Detect which cell encompasses the target text, then output its [X, Y] center coordinate. 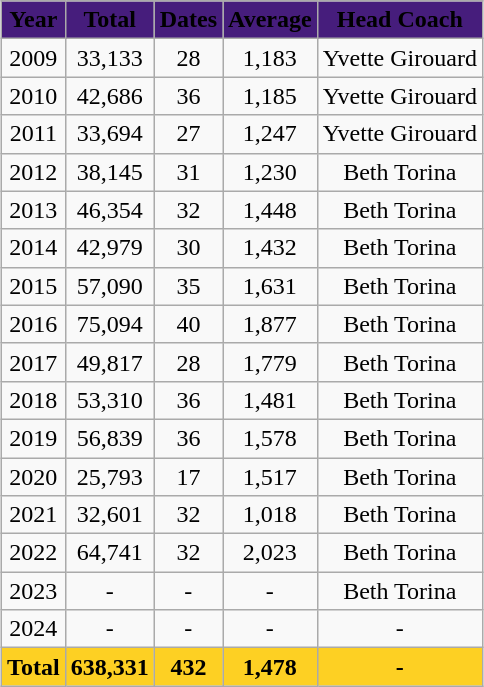
64,741 [110, 553]
33,694 [110, 134]
2010 [34, 96]
2,023 [270, 553]
42,686 [110, 96]
1,478 [270, 667]
2013 [34, 210]
57,090 [110, 286]
2017 [34, 362]
1,578 [270, 438]
17 [188, 477]
2021 [34, 515]
40 [188, 324]
35 [188, 286]
1,517 [270, 477]
31 [188, 172]
638,331 [110, 667]
2024 [34, 629]
1,779 [270, 362]
53,310 [110, 400]
75,094 [110, 324]
46,354 [110, 210]
1,448 [270, 210]
2012 [34, 172]
49,817 [110, 362]
32,601 [110, 515]
2014 [34, 248]
Dates [188, 20]
1,631 [270, 286]
33,133 [110, 58]
30 [188, 248]
2022 [34, 553]
2018 [34, 400]
Year [34, 20]
38,145 [110, 172]
27 [188, 134]
2019 [34, 438]
2023 [34, 591]
25,793 [110, 477]
1,018 [270, 515]
2009 [34, 58]
1,432 [270, 248]
Average [270, 20]
2016 [34, 324]
2011 [34, 134]
1,185 [270, 96]
1,183 [270, 58]
56,839 [110, 438]
2020 [34, 477]
1,247 [270, 134]
42,979 [110, 248]
432 [188, 667]
1,877 [270, 324]
1,230 [270, 172]
1,481 [270, 400]
2015 [34, 286]
Head Coach [400, 20]
